Detect which cell encompasses the target text, then output its [x, y] center coordinate. 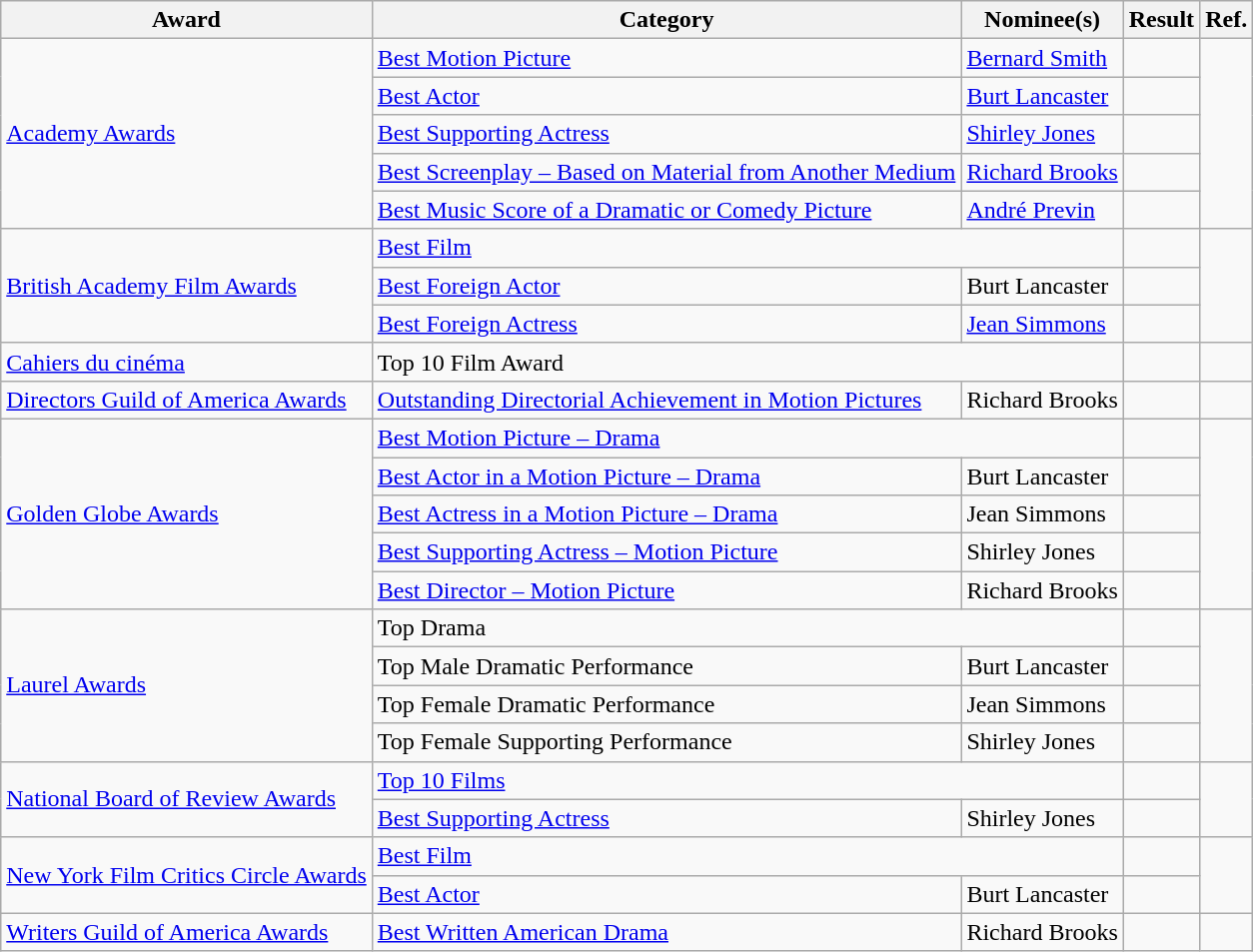
Best Foreign Actor [666, 286]
Best Actor in a Motion Picture – Drama [666, 476]
Best Actress in a Motion Picture – Drama [666, 514]
Top Female Dramatic Performance [666, 704]
Best Motion Picture – Drama [747, 438]
Best Motion Picture [666, 58]
Cahiers du cinéma [187, 362]
Directors Guild of America Awards [187, 400]
British Academy Film Awards [187, 286]
Golden Globe Awards [187, 513]
Result [1161, 20]
Best Music Score of a Dramatic or Comedy Picture [666, 210]
Academy Awards [187, 134]
Top Drama [747, 628]
Outstanding Directorial Achievement in Motion Pictures [666, 400]
Category [666, 20]
Nominee(s) [1042, 20]
Top Male Dramatic Performance [666, 666]
Best Written American Drama [666, 932]
National Board of Review Awards [187, 799]
Top 10 Films [747, 780]
Ref. [1227, 20]
Top 10 Film Award [747, 362]
Best Screenplay – Based on Material from Another Medium [666, 172]
Bernard Smith [1042, 58]
André Previn [1042, 210]
Award [187, 20]
Best Foreign Actress [666, 324]
New York Film Critics Circle Awards [187, 875]
Writers Guild of America Awards [187, 932]
Best Director – Motion Picture [666, 590]
Best Supporting Actress – Motion Picture [666, 552]
Laurel Awards [187, 685]
Top Female Supporting Performance [666, 742]
